Search for the cell housing the specified text and yield its (X, Y) center coordinate. 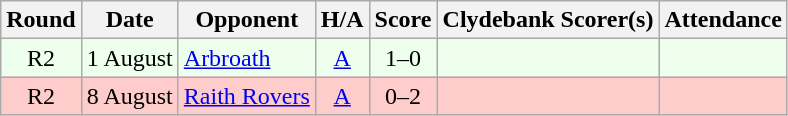
Score (403, 20)
Clydebank Scorer(s) (548, 20)
H/A (342, 20)
1 August (130, 58)
8 August (130, 96)
Round (41, 20)
1–0 (403, 58)
Arbroath (246, 58)
Date (130, 20)
Attendance (723, 20)
Opponent (246, 20)
0–2 (403, 96)
Raith Rovers (246, 96)
